Search for the cell housing the specified text and yield its [x, y] center coordinate. 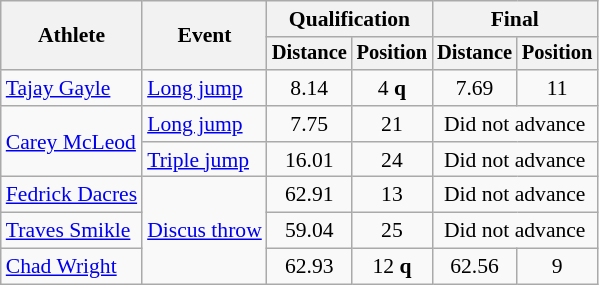
62.91 [310, 195]
7.75 [310, 124]
59.04 [310, 231]
24 [392, 160]
62.56 [474, 267]
Carey McLeod [72, 142]
21 [392, 124]
Fedrick Dacres [72, 195]
16.01 [310, 160]
Chad Wright [72, 267]
Traves Smikle [72, 231]
62.93 [310, 267]
Qualification [350, 19]
Tajay Gayle [72, 88]
4 q [392, 88]
Discus throw [204, 230]
12 q [392, 267]
Triple jump [204, 160]
7.69 [474, 88]
Athlete [72, 36]
9 [557, 267]
Event [204, 36]
25 [392, 231]
8.14 [310, 88]
11 [557, 88]
Final [514, 19]
13 [392, 195]
